Identify which cell holds the provided text, then report its (x, y) central coordinate. 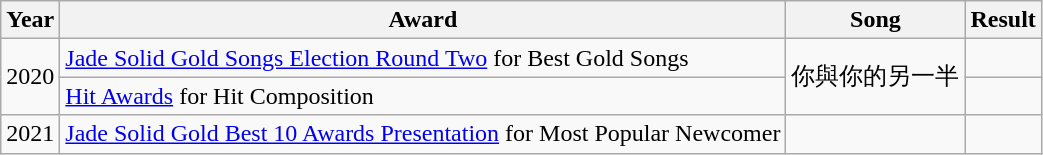
Jade Solid Gold Songs Election Round Two for Best Gold Songs (423, 58)
Hit Awards for Hit Composition (423, 96)
你與你的另一半 (876, 77)
Year (30, 20)
Jade Solid Gold Best 10 Awards Presentation for Most Popular Newcomer (423, 134)
Award (423, 20)
Song (876, 20)
Result (1003, 20)
2021 (30, 134)
2020 (30, 77)
